Scan for the cell matching the given text and deliver its [x, y] coordinate at center. 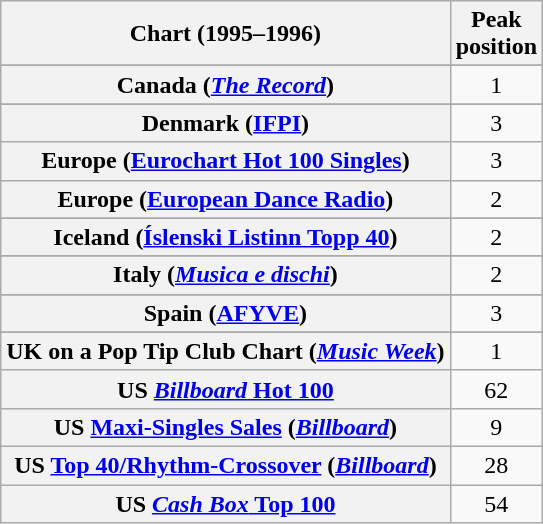
US Cash Box Top 100 [226, 503]
Canada (The Record) [226, 85]
Denmark (IFPI) [226, 123]
9 [496, 427]
Chart (1995–1996) [226, 34]
Italy (Musica e dischi) [226, 275]
54 [496, 503]
Europe (European Dance Radio) [226, 199]
62 [496, 389]
US Maxi-Singles Sales (Billboard) [226, 427]
Peakposition [496, 34]
US Billboard Hot 100 [226, 389]
Iceland (Íslenski Listinn Topp 40) [226, 237]
Spain (AFYVE) [226, 313]
UK on a Pop Tip Club Chart (Music Week) [226, 351]
28 [496, 465]
Europe (Eurochart Hot 100 Singles) [226, 161]
US Top 40/Rhythm-Crossover (Billboard) [226, 465]
